Scan for the cell matching the given text and deliver its (x, y) coordinate at center. 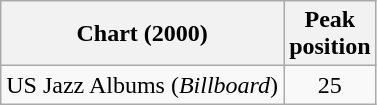
25 (330, 85)
Peakposition (330, 34)
Chart (2000) (142, 34)
US Jazz Albums (Billboard) (142, 85)
